Identify which cell holds the provided text, then report its (X, Y) central coordinate. 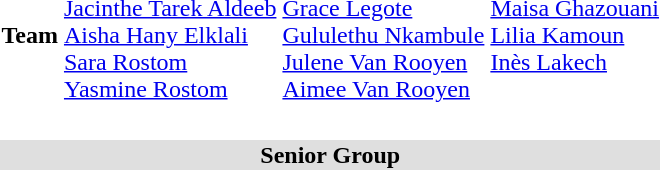
Senior Group (330, 155)
